Detect which cell encompasses the target text, then output its (X, Y) center coordinate. 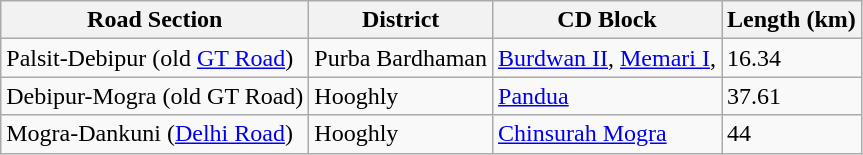
16.34 (792, 58)
CD Block (608, 20)
Length (km) (792, 20)
Pandua (608, 96)
Purba Bardhaman (401, 58)
District (401, 20)
Chinsurah Mogra (608, 134)
Burdwan II, Memari I, (608, 58)
37.61 (792, 96)
Debipur-Mogra (old GT Road) (155, 96)
Road Section (155, 20)
44 (792, 134)
Palsit-Debipur (old GT Road) (155, 58)
Mogra-Dankuni (Delhi Road) (155, 134)
